Determine the [X, Y] coordinate at the center of the cell enclosing the given text.  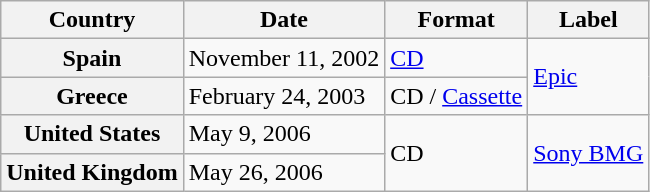
Sony BMG [588, 153]
United Kingdom [92, 172]
February 24, 2003 [284, 96]
Epic [588, 77]
United States [92, 134]
Greece [92, 96]
Label [588, 20]
May 9, 2006 [284, 134]
CD / Cassette [456, 96]
Spain [92, 58]
Country [92, 20]
May 26, 2006 [284, 172]
Format [456, 20]
November 11, 2002 [284, 58]
Date [284, 20]
